Output the [X, Y] coordinate of the center of the cell containing the given text.  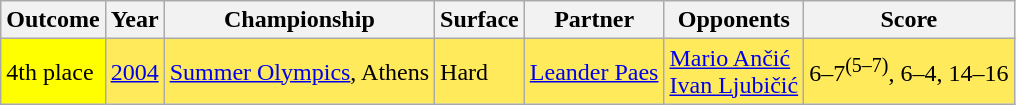
Leander Paes [594, 72]
6–7(5–7), 6–4, 14–16 [909, 72]
Opponents [734, 20]
Partner [594, 20]
4th place [53, 72]
Year [134, 20]
Summer Olympics, Athens [299, 72]
Championship [299, 20]
Hard [480, 72]
Score [909, 20]
2004 [134, 72]
Surface [480, 20]
Outcome [53, 20]
Mario Ančić Ivan Ljubičić [734, 72]
